Capture the cell that displays the provided text and extract its [x, y] central coordinate. 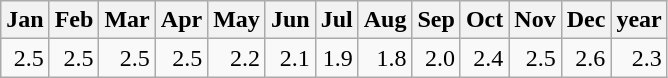
Apr [181, 20]
Jul [336, 20]
Oct [484, 20]
Jan [25, 20]
2.4 [484, 58]
2.3 [639, 58]
May [237, 20]
1.9 [336, 58]
2.6 [586, 58]
2.2 [237, 58]
Mar [127, 20]
2.0 [436, 58]
2.1 [290, 58]
Sep [436, 20]
Nov [535, 20]
year [639, 20]
Jun [290, 20]
Feb [74, 20]
Dec [586, 20]
Aug [385, 20]
1.8 [385, 58]
